Provide the [x, y] coordinate of the cell's center where the given text is located.  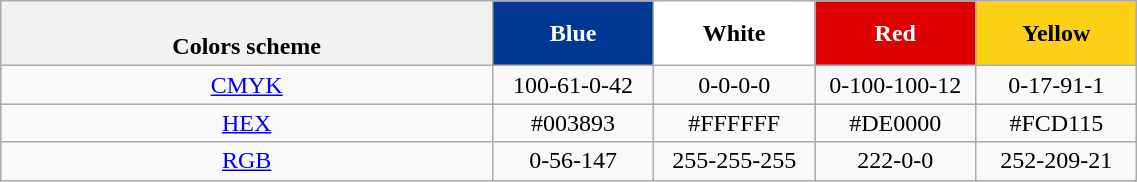
Yellow [1056, 34]
0-17-91-1 [1056, 85]
222-0-0 [896, 161]
White [734, 34]
#DE0000 [896, 123]
0-100-100-12 [896, 85]
#FCD115 [1056, 123]
#FFFFFF [734, 123]
0-56-147 [574, 161]
CMYK [247, 85]
Colors scheme [247, 34]
RGB [247, 161]
100-61-0-42 [574, 85]
252-209-21 [1056, 161]
#003893 [574, 123]
HEX [247, 123]
0-0-0-0 [734, 85]
Blue [574, 34]
255-255-255 [734, 161]
Red [896, 34]
